Locate the cell with the specified text and output its (x, y) center coordinate. 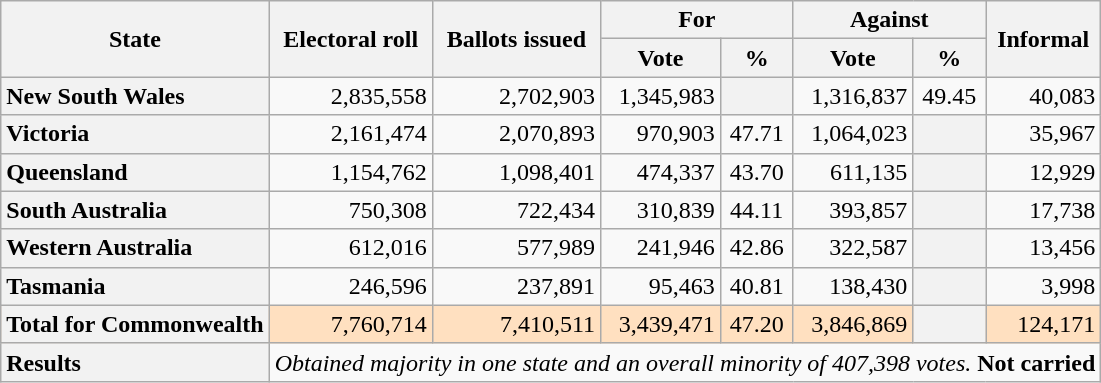
577,989 (516, 248)
42.86 (756, 248)
3,998 (1044, 286)
322,587 (853, 248)
2,702,903 (516, 96)
3,846,869 (853, 324)
40,083 (1044, 96)
Electoral roll (350, 39)
2,161,474 (350, 134)
Against (889, 20)
2,835,558 (350, 96)
12,929 (1044, 172)
Tasmania (135, 286)
1,154,762 (350, 172)
474,337 (661, 172)
New South Wales (135, 96)
State (135, 39)
241,946 (661, 248)
Informal (1044, 39)
49.45 (950, 96)
612,016 (350, 248)
970,903 (661, 134)
Results (135, 362)
Total for Commonwealth (135, 324)
2,070,893 (516, 134)
40.81 (756, 286)
310,839 (661, 210)
Obtained majority in one state and an overall minority of 407,398 votes. Not carried (685, 362)
Western Australia (135, 248)
1,345,983 (661, 96)
1,098,401 (516, 172)
43.70 (756, 172)
7,410,511 (516, 324)
722,434 (516, 210)
13,456 (1044, 248)
17,738 (1044, 210)
1,064,023 (853, 134)
For (697, 20)
237,891 (516, 286)
138,430 (853, 286)
47.20 (756, 324)
1,316,837 (853, 96)
750,308 (350, 210)
South Australia (135, 210)
95,463 (661, 286)
3,439,471 (661, 324)
44.11 (756, 210)
611,135 (853, 172)
Ballots issued (516, 39)
393,857 (853, 210)
Queensland (135, 172)
47.71 (756, 134)
7,760,714 (350, 324)
124,171 (1044, 324)
246,596 (350, 286)
Victoria (135, 134)
35,967 (1044, 134)
